Locate the cell with the specified text and output its (X, Y) center coordinate. 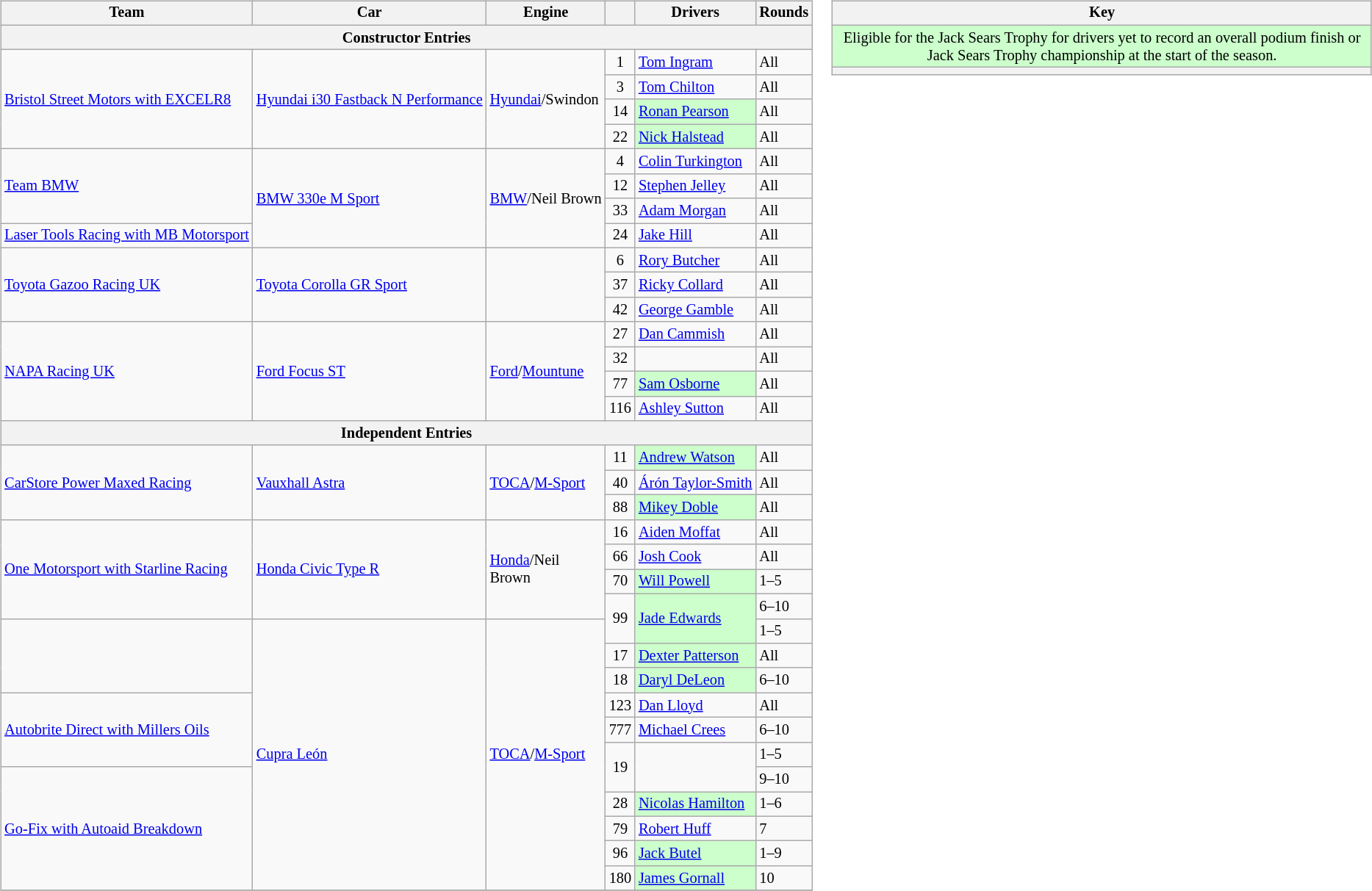
12 (620, 186)
42 (620, 310)
Nicolas Hamilton (695, 804)
Drivers (695, 13)
Will Powell (695, 582)
Autobrite Direct with Millers Oils (126, 730)
40 (620, 483)
Go-Fix with Autoaid Breakdown (126, 829)
Jake Hill (695, 236)
Stephen Jelley (695, 186)
70 (620, 582)
24 (620, 236)
Robert Huff (695, 829)
Rounds (783, 13)
11 (620, 458)
Ashley Sutton (695, 408)
CarStore Power Maxed Racing (126, 482)
Honda Civic Type R (370, 569)
116 (620, 408)
Independent Entries (406, 433)
Árón Taylor-Smith (695, 483)
1–9 (783, 854)
27 (620, 334)
777 (620, 730)
6 (620, 260)
10 (783, 879)
9–10 (783, 779)
Ricky Collard (695, 285)
Tom Ingram (695, 62)
Aiden Moffat (695, 532)
Ronan Pearson (695, 112)
32 (620, 359)
One Motorsport with Starline Racing (126, 569)
Daryl DeLeon (695, 680)
19 (620, 767)
4 (620, 162)
Hyundai i30 Fastback N Performance (370, 100)
Constructor Entries (406, 37)
George Gamble (695, 310)
Mikey Doble (695, 508)
Tom Chilton (695, 87)
BMW 330e M Sport (370, 198)
7 (783, 829)
22 (620, 137)
Jade Edwards (695, 618)
Nick Halstead (695, 137)
79 (620, 829)
66 (620, 557)
Rory Butcher (695, 260)
Hyundai/Swindon (546, 100)
Colin Turkington (695, 162)
Dan Lloyd (695, 705)
Michael Crees (695, 730)
Andrew Watson (695, 458)
123 (620, 705)
Dexter Patterson (695, 656)
Toyota Gazoo Racing UK (126, 285)
NAPA Racing UK (126, 372)
33 (620, 211)
Cupra León (370, 754)
16 (620, 532)
Sam Osborne (695, 383)
18 (620, 680)
Toyota Corolla GR Sport (370, 285)
Team (126, 13)
88 (620, 508)
Adam Morgan (695, 211)
Key (1102, 13)
Team BMW (126, 187)
Honda/Neil Brown (546, 569)
Car (370, 13)
37 (620, 285)
77 (620, 383)
Ford/Mountune (546, 372)
Eligible for the Jack Sears Trophy for drivers yet to record an overall podium finish or Jack Sears Trophy championship at the start of the season. (1102, 46)
14 (620, 112)
28 (620, 804)
3 (620, 87)
Jack Butel (695, 854)
1–6 (783, 804)
Dan Cammish (695, 334)
17 (620, 656)
BMW/Neil Brown (546, 198)
James Gornall (695, 879)
Vauxhall Astra (370, 482)
99 (620, 618)
Ford Focus ST (370, 372)
Bristol Street Motors with EXCELR8 (126, 100)
96 (620, 854)
Laser Tools Racing with MB Motorsport (126, 236)
Josh Cook (695, 557)
180 (620, 879)
1 (620, 62)
Engine (546, 13)
